From the cell containing the given text, extract its center point as (X, Y) coordinate. 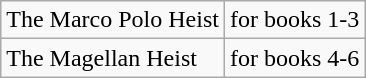
The Magellan Heist (113, 58)
The Marco Polo Heist (113, 20)
for books 1-3 (294, 20)
for books 4-6 (294, 58)
